Provide the (x, y) coordinate of the cell's center where the given text is located.  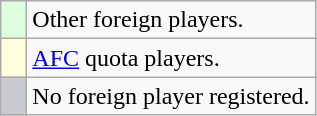
AFC quota players. (171, 58)
No foreign player registered. (171, 96)
Other foreign players. (171, 20)
